Return the [x, y] coordinate for the center point of the cell that contains the specified text.  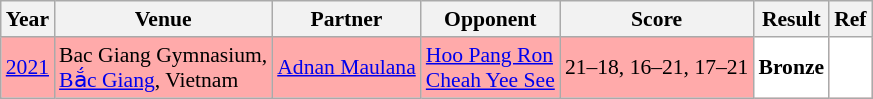
Opponent [490, 19]
Year [28, 19]
21–18, 16–21, 17–21 [657, 68]
Bac Giang Gymnasium,Bắc Giang, Vietnam [163, 68]
Score [657, 19]
Partner [346, 19]
Hoo Pang Ron Cheah Yee See [490, 68]
Result [791, 19]
Adnan Maulana [346, 68]
Bronze [791, 68]
Venue [163, 19]
2021 [28, 68]
Ref [850, 19]
